Scan for the cell matching the given text and deliver its (X, Y) coordinate at center. 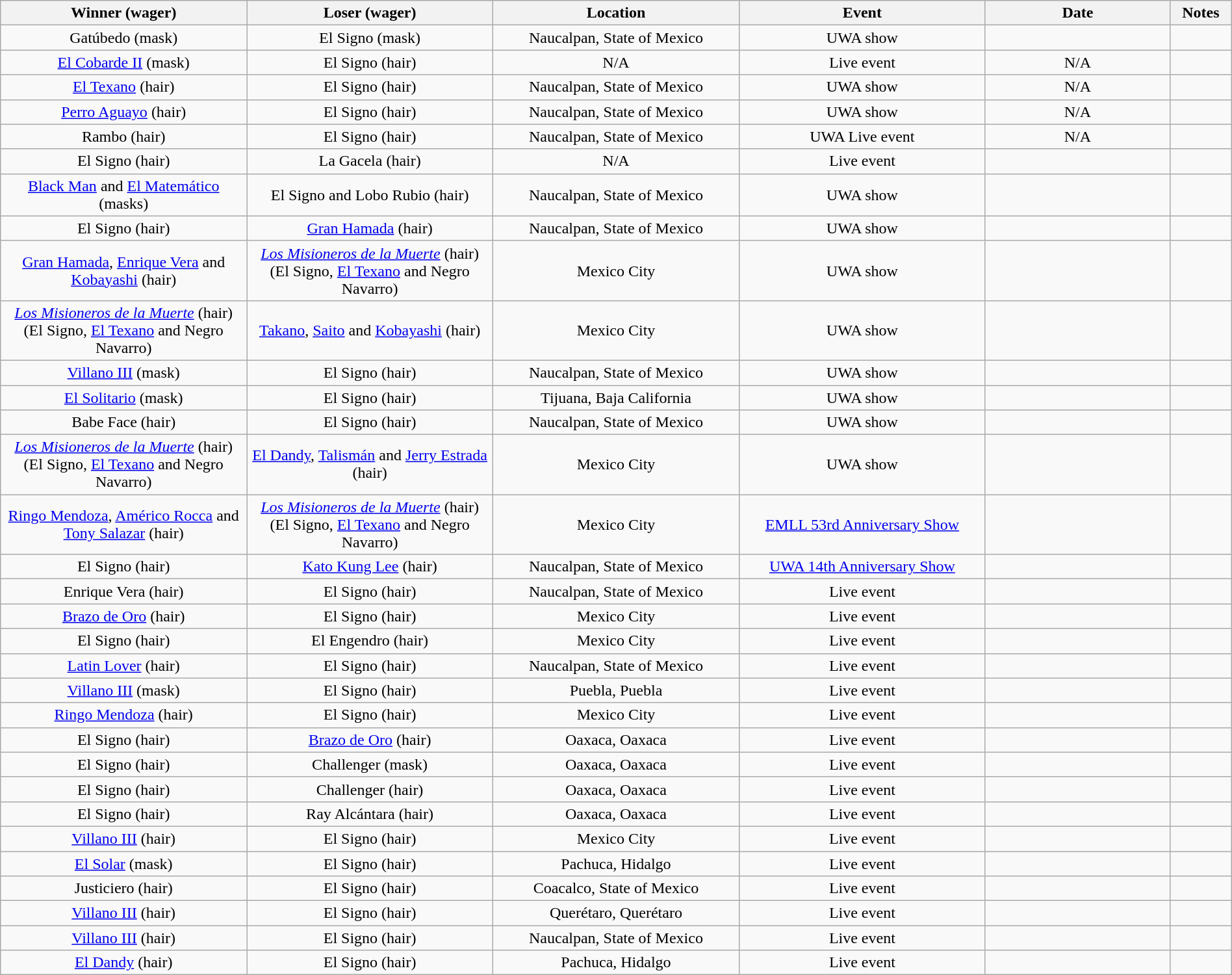
La Gacela (hair) (370, 161)
Puebla, Puebla (616, 690)
El Dandy (hair) (123, 963)
Querétaro, Querétaro (616, 913)
Gatúbedo (mask) (123, 38)
Tijuana, Baja California (616, 397)
Ringo Mendoza (hair) (123, 715)
EMLL 53rd Anniversary Show (862, 525)
UWA Live event (862, 136)
Winner (wager) (123, 13)
El Dandy, Talismán and Jerry Estrada (hair) (370, 465)
Date (1077, 13)
Location (616, 13)
Babe Face (hair) (123, 422)
Latin Lover (hair) (123, 666)
Event (862, 13)
El Signo (mask) (370, 38)
Takano, Saito and Kobayashi (hair) (370, 330)
Coacalco, State of Mexico (616, 889)
Challenger (hair) (370, 789)
Ray Alcántara (hair) (370, 814)
El Cobarde II (mask) (123, 62)
Gran Hamada, Enrique Vera and Kobayashi (hair) (123, 270)
El Signo and Lobo Rubio (hair) (370, 195)
Gran Hamada (hair) (370, 228)
Black Man and El Matemático (masks) (123, 195)
UWA 14th Anniversary Show (862, 567)
El Solitario (mask) (123, 397)
Los Misioneros de la Muerte (hair) (El Signo, El Texano and Negro Navarro) (123, 465)
Enrique Vera (hair) (123, 591)
El Solar (mask) (123, 864)
Loser (wager) (370, 13)
El Engendro (hair) (370, 641)
Ringo Mendoza, Américo Rocca and Tony Salazar (hair) (123, 525)
Rambo (hair) (123, 136)
El Texano (hair) (123, 87)
Notes (1201, 13)
Perro Aguayo (hair) (123, 112)
Challenger (mask) (370, 764)
Kato Kung Lee (hair) (370, 567)
Justiciero (hair) (123, 889)
